Output the [X, Y] coordinate of the center of the cell containing the given text.  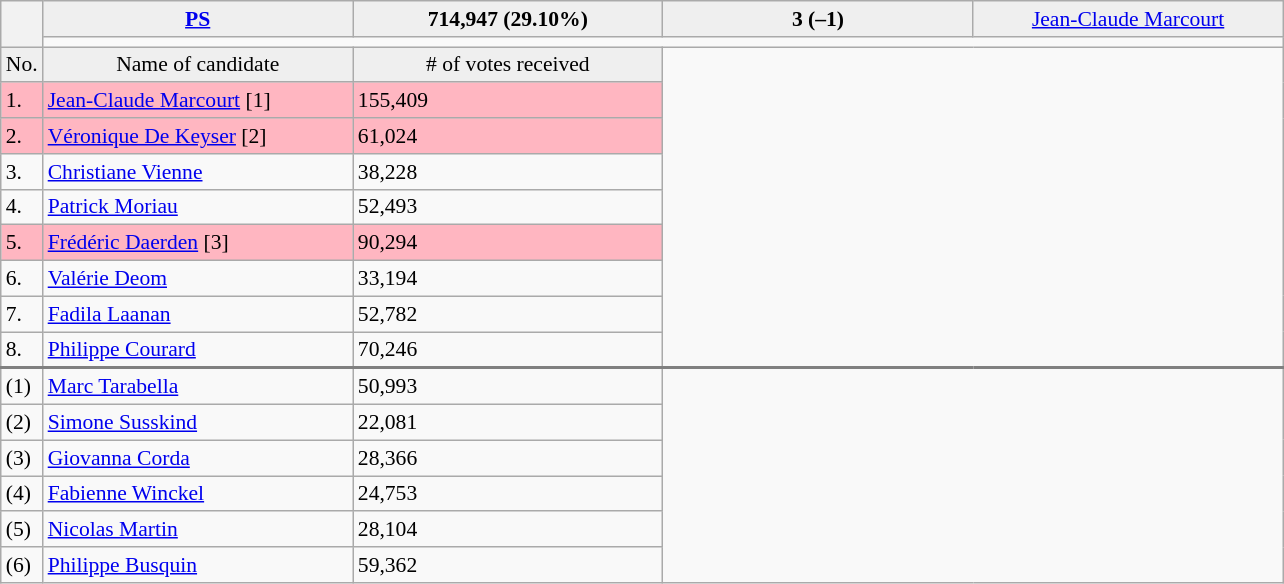
(6) [22, 565]
Fadila Laanan [198, 314]
33,194 [508, 279]
7. [22, 314]
No. [22, 65]
59,362 [508, 565]
155,409 [508, 101]
(5) [22, 530]
2. [22, 136]
70,246 [508, 350]
# of votes received [508, 65]
(4) [22, 494]
Jean-Claude Marcourt [1128, 19]
50,993 [508, 386]
1. [22, 101]
52,493 [508, 207]
Giovanna Corda [198, 458]
Name of candidate [198, 65]
3 (–1) [818, 19]
(3) [22, 458]
24,753 [508, 494]
61,024 [508, 136]
8. [22, 350]
Christiane Vienne [198, 172]
Marc Tarabella [198, 386]
Philippe Courard [198, 350]
22,081 [508, 423]
Simone Susskind [198, 423]
Nicolas Martin [198, 530]
6. [22, 279]
28,104 [508, 530]
5. [22, 243]
52,782 [508, 314]
38,228 [508, 172]
Véronique De Keyser [2] [198, 136]
(1) [22, 386]
28,366 [508, 458]
(2) [22, 423]
3. [22, 172]
Philippe Busquin [198, 565]
PS [198, 19]
4. [22, 207]
Fabienne Winckel [198, 494]
Valérie Deom [198, 279]
714,947 (29.10%) [508, 19]
90,294 [508, 243]
Jean-Claude Marcourt [1] [198, 101]
Patrick Moriau [198, 207]
Frédéric Daerden [3] [198, 243]
